From the cell containing the given text, extract its center point as [X, Y] coordinate. 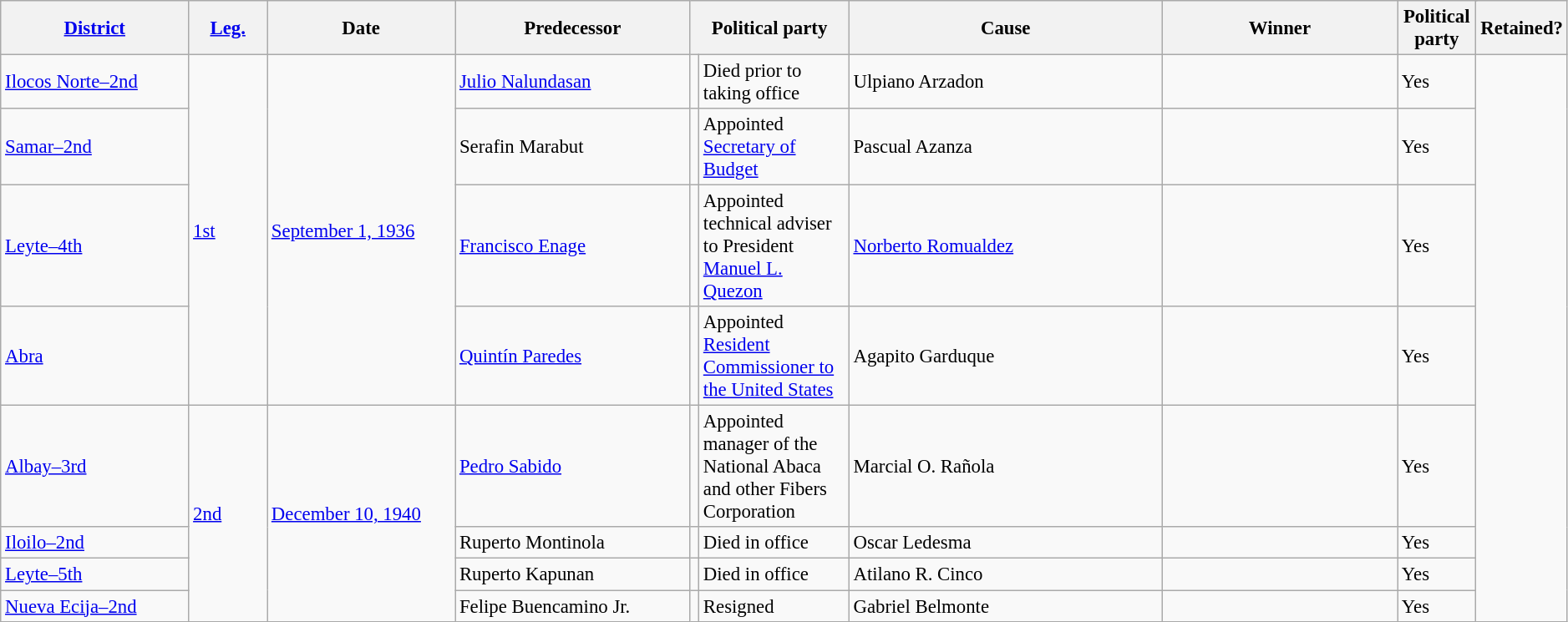
Albay–3rd [95, 467]
Quintín Paredes [573, 356]
Samar–2nd [95, 147]
Retained? [1522, 28]
1st [228, 230]
Appointed Secretary of Budget [774, 147]
Nueva Ecija–2nd [95, 606]
Appointed technical adviser to President Manuel L. Quezon [774, 246]
Leyte–4th [95, 246]
Gabriel Belmonte [1006, 606]
Julio Nalundasan [573, 82]
Appointed Resident Commissioner to the United States [774, 356]
Ruperto Kapunan [573, 574]
Agapito Garduque [1006, 356]
Cause [1006, 28]
December 10, 1940 [361, 513]
Atilano R. Cinco [1006, 574]
Leyte–5th [95, 574]
Winner [1280, 28]
Date [361, 28]
Appointed manager of the National Abaca and other Fibers Corporation [774, 467]
Francisco Enage [573, 246]
2nd [228, 513]
Pascual Azanza [1006, 147]
Pedro Sabido [573, 467]
Felipe Buencamino Jr. [573, 606]
Ilocos Norte–2nd [95, 82]
Iloilo–2nd [95, 544]
District [95, 28]
Died prior to taking office [774, 82]
Ruperto Montinola [573, 544]
Abra [95, 356]
Norberto Romualdez [1006, 246]
Serafin Marabut [573, 147]
Resigned [774, 606]
Leg. [228, 28]
Ulpiano Arzadon [1006, 82]
Oscar Ledesma [1006, 544]
September 1, 1936 [361, 230]
Marcial O. Rañola [1006, 467]
Predecessor [573, 28]
